Return (x, y) of the center of cell containing provided text 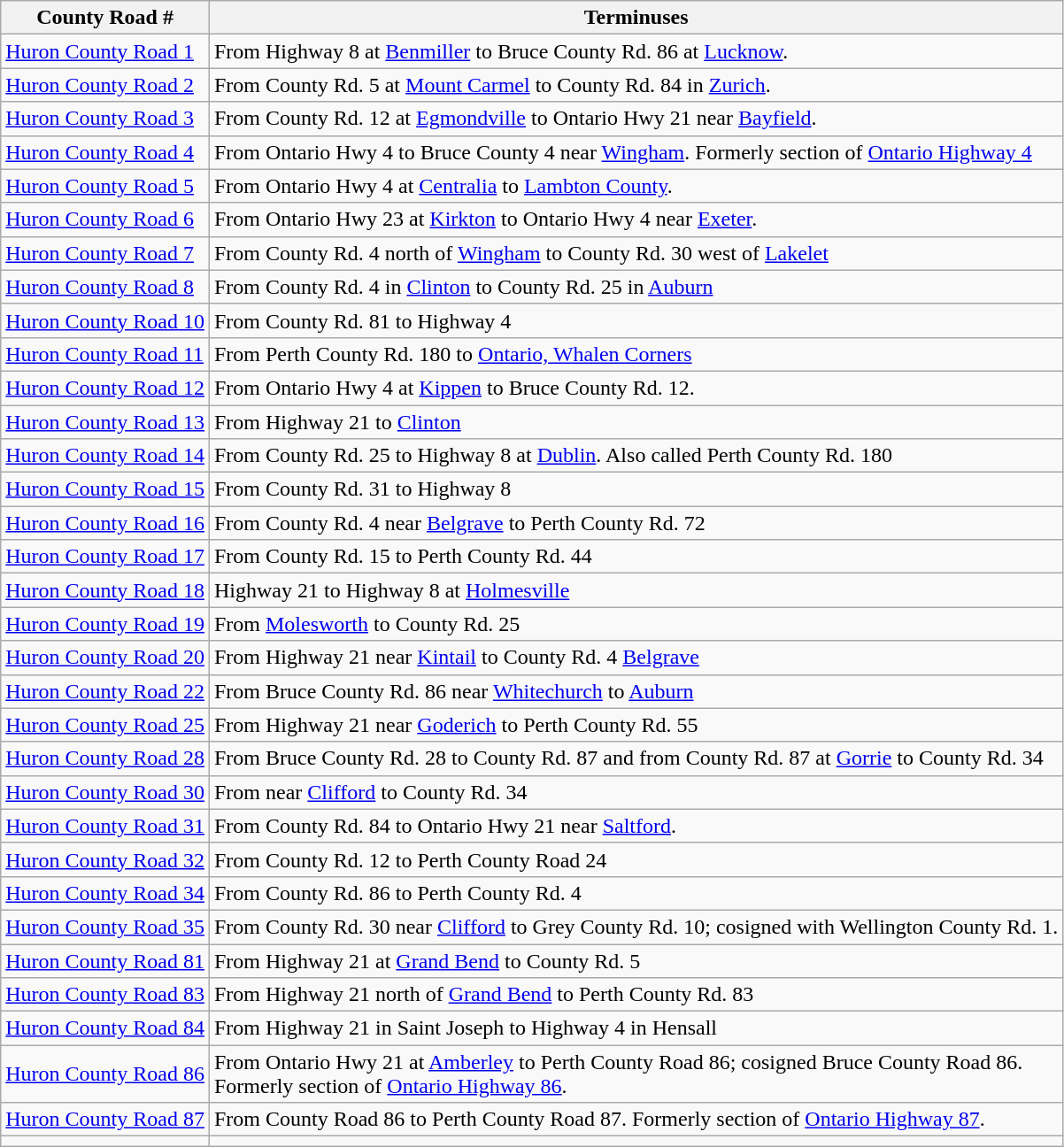
From County Rd. 81 to Highway 4 (636, 320)
From Ontario Hwy 4 to Bruce County 4 near Wingham. Formerly section of Ontario Highway 4 (636, 152)
From County Rd. 4 in Clinton to County Rd. 25 in Auburn (636, 287)
From County Rd. 12 at Egmondville to Ontario Hwy 21 near Bayfield. (636, 119)
Huron County Road 32 (105, 859)
From Highway 21 north of Grand Bend to Perth County Rd. 83 (636, 995)
Huron County Road 34 (105, 893)
Huron County Road 35 (105, 927)
Huron County Road 30 (105, 792)
Huron County Road 14 (105, 456)
Huron County Road 11 (105, 354)
Huron County Road 1 (105, 51)
Huron County Road 4 (105, 152)
Huron County Road 7 (105, 253)
Huron County Road 18 (105, 590)
From Ontario Hwy 4 at Centralia to Lambton County. (636, 186)
From County Rd. 12 to Perth County Road 24 (636, 859)
From County Rd. 86 to Perth County Rd. 4 (636, 893)
From Ontario Hwy 21 at Amberley to Perth County Road 86; cosigned Bruce County Road 86.Formerly section of Ontario Highway 86. (636, 1074)
Huron County Road 12 (105, 388)
Huron County Road 86 (105, 1074)
Huron County Road 13 (105, 422)
Huron County Road 16 (105, 523)
Huron County Road 10 (105, 320)
From County Road 86 to Perth County Road 87. Formerly section of Ontario Highway 87. (636, 1120)
Huron County Road 28 (105, 758)
From County Rd. 31 to Highway 8 (636, 489)
Highway 21 to Highway 8 at Holmesville (636, 590)
Huron County Road 2 (105, 85)
From Highway 21 near Kintail to County Rd. 4 Belgrave (636, 658)
Huron County Road 15 (105, 489)
From near Clifford to County Rd. 34 (636, 792)
Huron County Road 31 (105, 826)
Terminuses (636, 18)
Huron County Road 22 (105, 691)
Huron County Road 17 (105, 557)
Huron County Road 19 (105, 624)
From Perth County Rd. 180 to Ontario, Whalen Corners (636, 354)
Huron County Road 84 (105, 1028)
From Ontario Hwy 4 at Kippen to Bruce County Rd. 12. (636, 388)
County Road # (105, 18)
Huron County Road 20 (105, 658)
Huron County Road 3 (105, 119)
Huron County Road 6 (105, 219)
Huron County Road 81 (105, 960)
Huron County Road 5 (105, 186)
Huron County Road 25 (105, 725)
From Molesworth to County Rd. 25 (636, 624)
From Highway 21 in Saint Joseph to Highway 4 in Hensall (636, 1028)
From County Rd. 84 to Ontario Hwy 21 near Saltford. (636, 826)
From Highway 21 to Clinton (636, 422)
From County Rd. 4 north of Wingham to County Rd. 30 west of Lakelet (636, 253)
From Ontario Hwy 23 at Kirkton to Ontario Hwy 4 near Exeter. (636, 219)
From County Rd. 5 at Mount Carmel to County Rd. 84 in Zurich. (636, 85)
Huron County Road 87 (105, 1120)
From County Rd. 4 near Belgrave to Perth County Rd. 72 (636, 523)
From Highway 21 near Goderich to Perth County Rd. 55 (636, 725)
From Highway 8 at Benmiller to Bruce County Rd. 86 at Lucknow. (636, 51)
From Bruce County Rd. 86 near Whitechurch to Auburn (636, 691)
From Bruce County Rd. 28 to County Rd. 87 and from County Rd. 87 at Gorrie to County Rd. 34 (636, 758)
Huron County Road 8 (105, 287)
From Highway 21 at Grand Bend to County Rd. 5 (636, 960)
From County Rd. 30 near Clifford to Grey County Rd. 10; cosigned with Wellington County Rd. 1. (636, 927)
From County Rd. 25 to Highway 8 at Dublin. Also called Perth County Rd. 180 (636, 456)
From County Rd. 15 to Perth County Rd. 44 (636, 557)
Huron County Road 83 (105, 995)
